Extract the (X, Y) coordinate from the center of the cell holding the provided text.  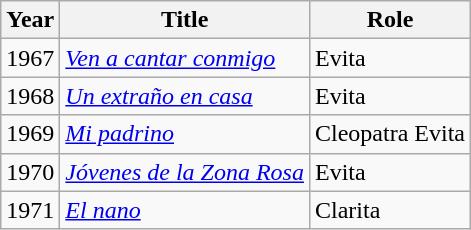
1968 (30, 96)
1971 (30, 210)
1969 (30, 134)
Ven a cantar conmigo (185, 58)
Cleopatra Evita (390, 134)
Role (390, 20)
Clarita (390, 210)
1970 (30, 172)
1967 (30, 58)
Mi padrino (185, 134)
Jóvenes de la Zona Rosa (185, 172)
Title (185, 20)
Year (30, 20)
El nano (185, 210)
Un extraño en casa (185, 96)
